Find where the given text appears and provide that cell's center as (x, y) coordinate. 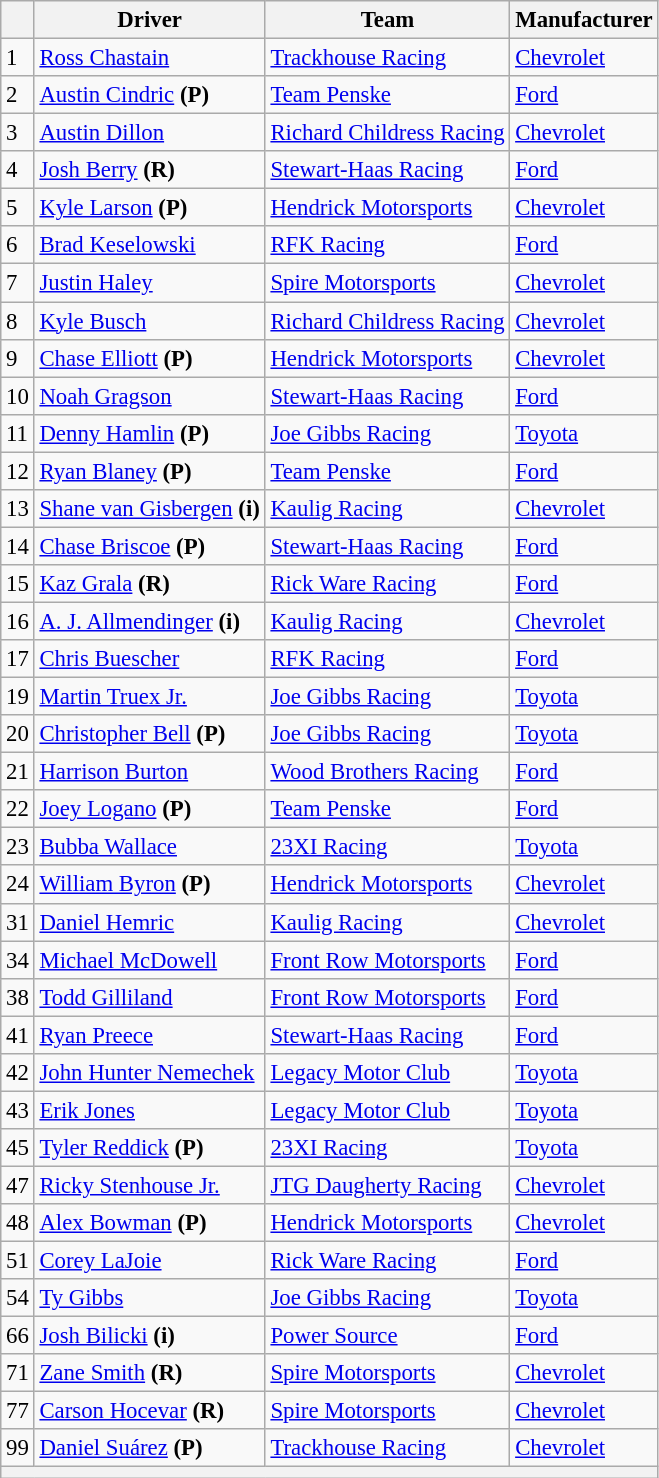
17 (18, 659)
Noah Gragson (150, 396)
Tyler Reddick (P) (150, 1148)
5 (18, 208)
Austin Dillon (150, 133)
10 (18, 396)
15 (18, 584)
48 (18, 1223)
Manufacturer (584, 20)
Harrison Burton (150, 772)
Daniel Suárez (P) (150, 1449)
2 (18, 95)
77 (18, 1411)
Bubba Wallace (150, 847)
23 (18, 847)
22 (18, 809)
24 (18, 885)
14 (18, 546)
41 (18, 1035)
John Hunter Nemechek (150, 1073)
Ricky Stenhouse Jr. (150, 1185)
Michael McDowell (150, 960)
Chase Elliott (P) (150, 358)
Chris Buescher (150, 659)
19 (18, 697)
Corey LaJoie (150, 1261)
Chase Briscoe (P) (150, 546)
4 (18, 170)
6 (18, 245)
3 (18, 133)
Ryan Preece (150, 1035)
21 (18, 772)
42 (18, 1073)
66 (18, 1336)
Ryan Blaney (P) (150, 471)
11 (18, 433)
34 (18, 960)
54 (18, 1298)
Joey Logano (P) (150, 809)
Josh Berry (R) (150, 170)
Power Source (388, 1336)
45 (18, 1148)
William Byron (P) (150, 885)
71 (18, 1373)
43 (18, 1110)
Ty Gibbs (150, 1298)
7 (18, 283)
A. J. Allmendinger (i) (150, 621)
1 (18, 58)
99 (18, 1449)
Zane Smith (R) (150, 1373)
Josh Bilicki (i) (150, 1336)
13 (18, 509)
JTG Daugherty Racing (388, 1185)
Daniel Hemric (150, 922)
Team (388, 20)
20 (18, 734)
Carson Hocevar (R) (150, 1411)
9 (18, 358)
Driver (150, 20)
Brad Keselowski (150, 245)
Austin Cindric (P) (150, 95)
Ross Chastain (150, 58)
Shane van Gisbergen (i) (150, 509)
Justin Haley (150, 283)
16 (18, 621)
Wood Brothers Racing (388, 772)
Kyle Busch (150, 321)
Christopher Bell (P) (150, 734)
Kaz Grala (R) (150, 584)
47 (18, 1185)
Denny Hamlin (P) (150, 433)
31 (18, 922)
Kyle Larson (P) (150, 208)
8 (18, 321)
Todd Gilliland (150, 997)
Martin Truex Jr. (150, 697)
38 (18, 997)
51 (18, 1261)
Alex Bowman (P) (150, 1223)
12 (18, 471)
Erik Jones (150, 1110)
